Return the [X, Y] coordinate for the center point of the cell that contains the specified text.  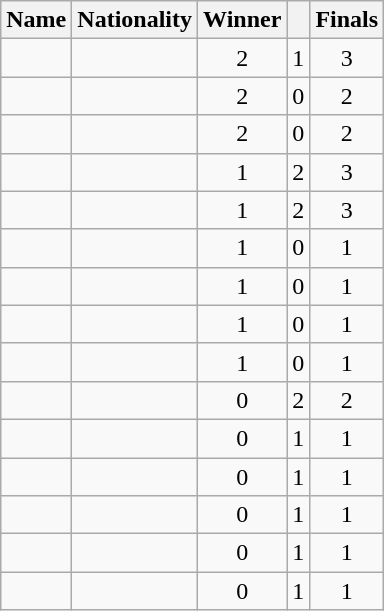
Winner [242, 20]
Name [36, 20]
Nationality [135, 20]
Finals [347, 20]
